Provide the (x, y) coordinate of the cell's center where the given text is located.  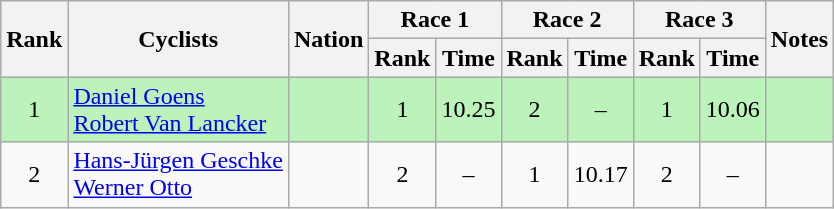
Cyclists (178, 39)
10.17 (600, 174)
Hans-Jürgen GeschkeWerner Otto (178, 174)
Nation (328, 39)
10.06 (732, 110)
Race 1 (435, 20)
Race 3 (699, 20)
Race 2 (567, 20)
Notes (799, 39)
10.25 (468, 110)
Daniel GoensRobert Van Lancker (178, 110)
